Capture the cell that displays the provided text and extract its (X, Y) central coordinate. 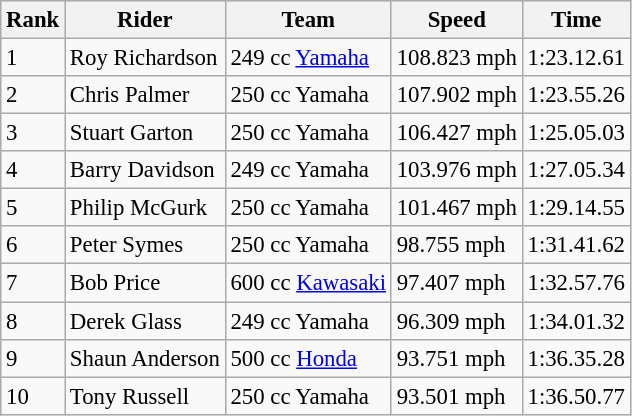
3 (33, 133)
96.309 mph (456, 321)
4 (33, 170)
1:23.55.26 (576, 95)
Rider (146, 20)
9 (33, 358)
108.823 mph (456, 58)
Barry Davidson (146, 170)
Bob Price (146, 283)
Speed (456, 20)
1:29.14.55 (576, 208)
Roy Richardson (146, 58)
Shaun Anderson (146, 358)
Stuart Garton (146, 133)
2 (33, 95)
101.467 mph (456, 208)
7 (33, 283)
5 (33, 208)
6 (33, 245)
106.427 mph (456, 133)
1:36.50.77 (576, 396)
97.407 mph (456, 283)
1:27.05.34 (576, 170)
Chris Palmer (146, 95)
8 (33, 321)
1:25.05.03 (576, 133)
Rank (33, 20)
Derek Glass (146, 321)
98.755 mph (456, 245)
1:32.57.76 (576, 283)
500 cc Honda (308, 358)
1:36.35.28 (576, 358)
1:23.12.61 (576, 58)
1:34.01.32 (576, 321)
107.902 mph (456, 95)
Peter Symes (146, 245)
Team (308, 20)
10 (33, 396)
1 (33, 58)
600 cc Kawasaki (308, 283)
Tony Russell (146, 396)
Time (576, 20)
1:31.41.62 (576, 245)
Philip McGurk (146, 208)
103.976 mph (456, 170)
93.501 mph (456, 396)
93.751 mph (456, 358)
